Determine the [x, y] coordinate at the center of the cell enclosing the given text.  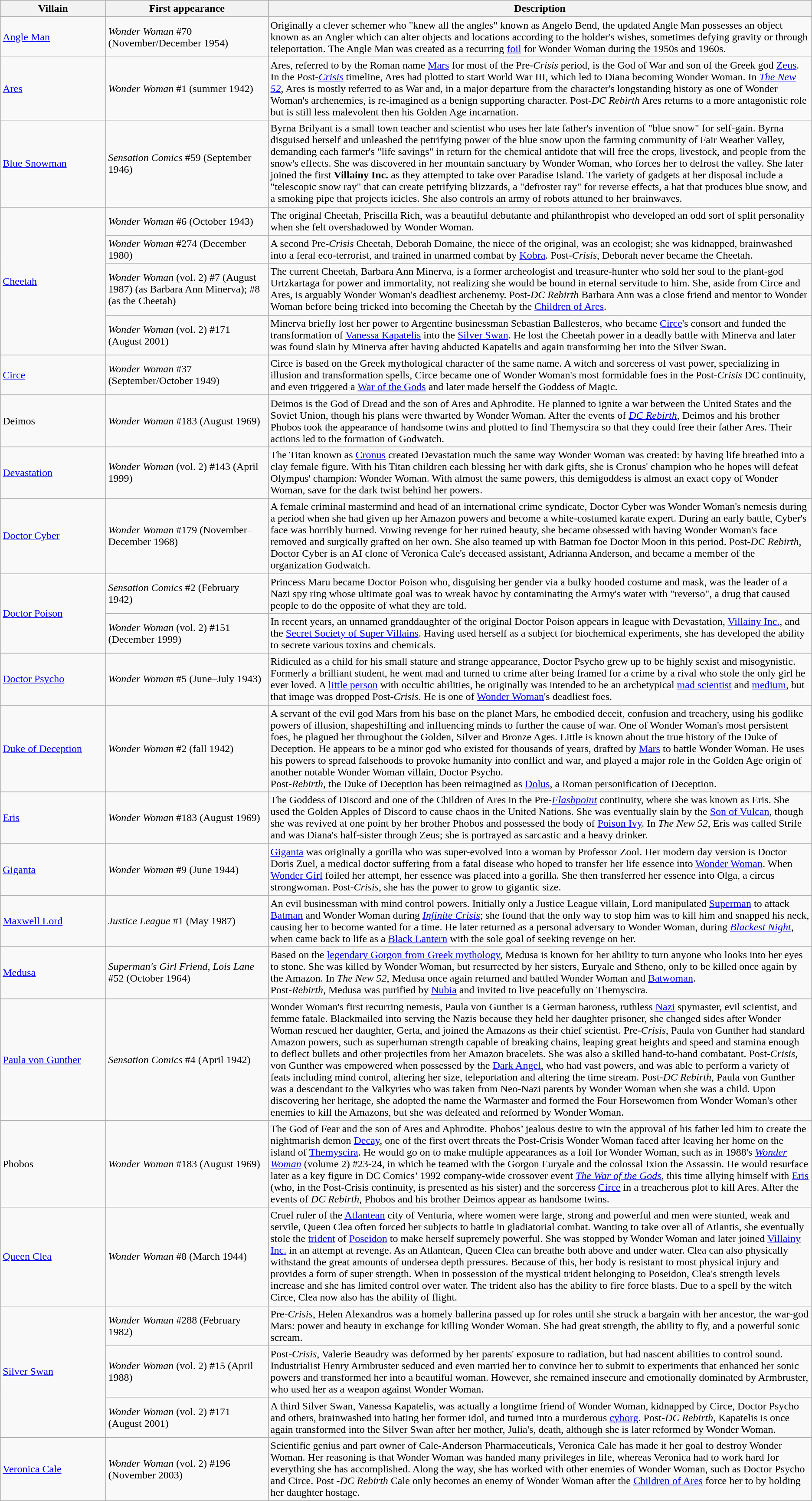
Wonder Woman #6 (October 1943) [187, 221]
Duke of Deception [53, 749]
Villain [53, 9]
Ares [53, 89]
Circe [53, 375]
Blue Snowman [53, 164]
Wonder Woman #2 (fall 1942) [187, 749]
Wonder Woman #179 (November–December 1968) [187, 535]
Sensation Comics #2 (February 1942) [187, 594]
Maxwell Lord [53, 921]
Doctor Psycho [53, 680]
Sensation Comics #59 (September 1946) [187, 164]
Queen Clea [53, 1257]
Wonder Woman #37 (September/October 1949) [187, 375]
Wonder Woman #9 (June 1944) [187, 870]
Wonder Woman (vol. 2) #7 (August 1987) (as Barbara Ann Minerva); #8 (as the Cheetah) [187, 289]
Wonder Woman #8 (March 1944) [187, 1257]
Angle Man [53, 37]
Silver Swan [53, 1371]
Deimos [53, 421]
Superman's Girl Friend, Lois Lane #52 (October 1964) [187, 973]
Cheetah [53, 281]
Wonder Woman #1 (summer 1942) [187, 89]
Paula von Gunther [53, 1060]
Description [540, 9]
Sensation Comics #4 (April 1942) [187, 1060]
Devastation [53, 472]
Phobos [53, 1164]
First appearance [187, 9]
Medusa [53, 973]
Wonder Woman (vol. 2) #151 (December 1999) [187, 634]
Wonder Woman #274 (December 1980) [187, 249]
Wonder Woman (vol. 2) #15 (April 1988) [187, 1371]
Doctor Cyber [53, 535]
Justice League #1 (May 1987) [187, 921]
Wonder Woman #70 (November/December 1954) [187, 37]
Wonder Woman #288 (February 1982) [187, 1326]
Eris [53, 818]
Veronica Cale [53, 1469]
Wonder Woman (vol. 2) #196 (November 2003) [187, 1469]
Wonder Woman #5 (June–July 1943) [187, 680]
Giganta [53, 870]
Wonder Woman (vol. 2) #143 (April 1999) [187, 472]
Doctor Poison [53, 614]
